From the cell containing the given text, extract its center point as (X, Y) coordinate. 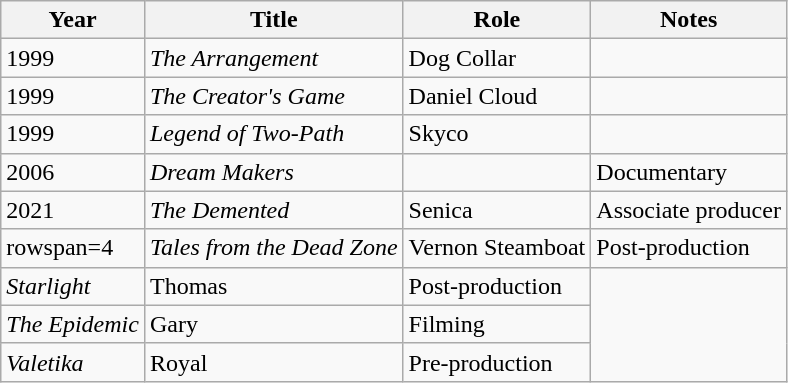
Role (497, 20)
Starlight (73, 286)
Valetika (73, 362)
Dog Collar (497, 58)
Year (73, 20)
Notes (689, 20)
Filming (497, 324)
Skyco (497, 134)
Dream Makers (274, 172)
Vernon Steamboat (497, 248)
Tales from the Dead Zone (274, 248)
The Creator's Game (274, 96)
2021 (73, 210)
The Epidemic (73, 324)
The Demented (274, 210)
The Arrangement (274, 58)
Documentary (689, 172)
2006 (73, 172)
Thomas (274, 286)
Pre-production (497, 362)
Daniel Cloud (497, 96)
Legend of Two-Path (274, 134)
Associate producer (689, 210)
rowspan=4 (73, 248)
Royal (274, 362)
Senica (497, 210)
Title (274, 20)
Gary (274, 324)
